Search for the cell housing the specified text and yield its [X, Y] center coordinate. 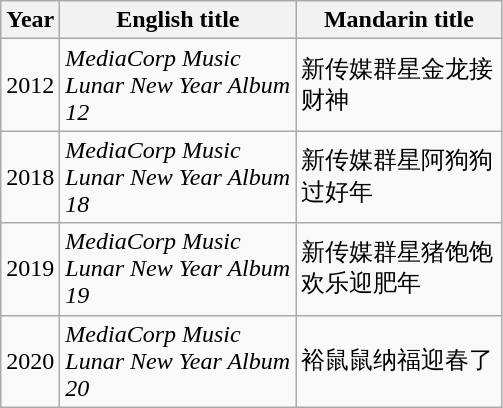
MediaCorp Music Lunar New Year Album 20 [178, 361]
2020 [30, 361]
MediaCorp Music Lunar New Year Album 18 [178, 177]
裕鼠鼠纳福迎春了 [399, 361]
新传媒群星金龙接财神 [399, 85]
Mandarin title [399, 20]
MediaCorp Music Lunar New Year Album 19 [178, 269]
2012 [30, 85]
MediaCorp Music Lunar New Year Album 12 [178, 85]
2019 [30, 269]
新传媒群星猪饱饱欢乐迎肥年 [399, 269]
Year [30, 20]
2018 [30, 177]
新传媒群星阿狗狗过好年 [399, 177]
English title [178, 20]
